Pinpoint the cell where the given text exists, returning its (X, Y) midpoint coordinate. 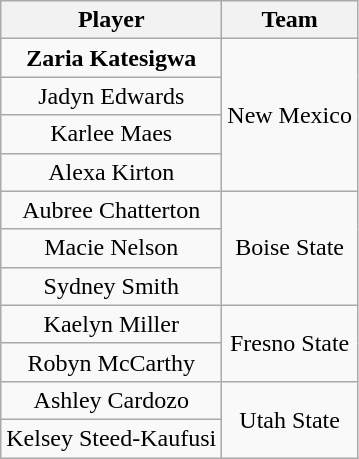
Alexa Kirton (112, 172)
Player (112, 20)
Ashley Cardozo (112, 400)
Kaelyn Miller (112, 324)
Utah State (290, 419)
Kelsey Steed-Kaufusi (112, 438)
Aubree Chatterton (112, 210)
Boise State (290, 248)
Karlee Maes (112, 134)
Sydney Smith (112, 286)
Team (290, 20)
Jadyn Edwards (112, 96)
Fresno State (290, 343)
New Mexico (290, 115)
Robyn McCarthy (112, 362)
Macie Nelson (112, 248)
Zaria Katesigwa (112, 58)
